Capture the cell that displays the provided text and extract its (x, y) central coordinate. 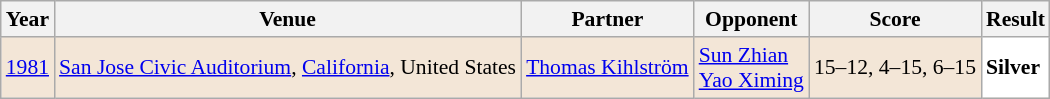
Opponent (752, 19)
Result (1016, 19)
Silver (1016, 68)
15–12, 4–15, 6–15 (895, 68)
Score (895, 19)
Venue (288, 19)
Partner (608, 19)
1981 (28, 68)
Sun Zhian Yao Ximing (752, 68)
Thomas Kihlström (608, 68)
Year (28, 19)
San Jose Civic Auditorium, California, United States (288, 68)
